Output the (X, Y) coordinate of the center of the cell containing the given text.  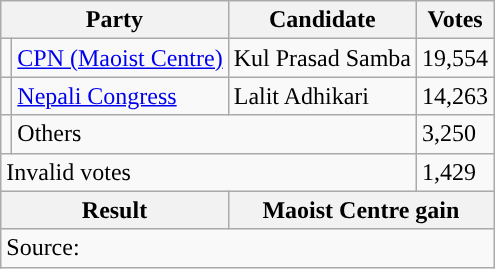
19,554 (456, 58)
Nepali Congress (120, 96)
Others (214, 134)
Source: (248, 248)
CPN (Maoist Centre) (120, 58)
Lalit Adhikari (322, 96)
14,263 (456, 96)
3,250 (456, 134)
Votes (456, 20)
Maoist Centre gain (360, 210)
Result (114, 210)
Party (114, 20)
Kul Prasad Samba (322, 58)
Invalid votes (209, 172)
Candidate (322, 20)
1,429 (456, 172)
